Detect which cell encompasses the target text, then output its (x, y) center coordinate. 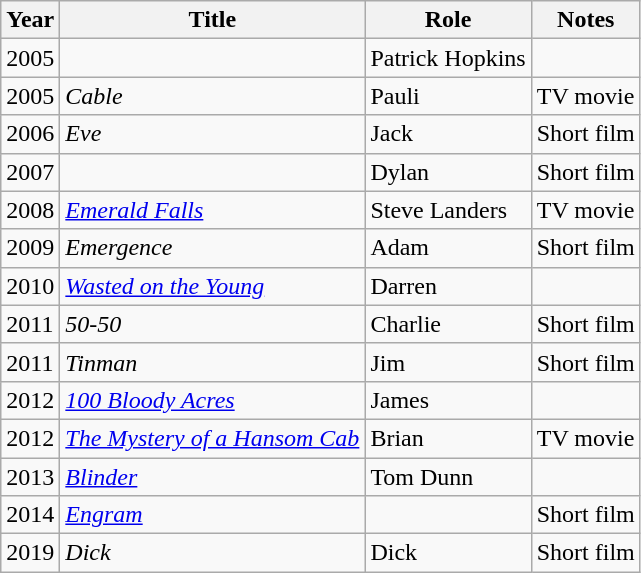
Cable (212, 96)
Adam (448, 248)
2014 (30, 515)
Role (448, 20)
Charlie (448, 324)
2006 (30, 134)
Eve (212, 134)
Tom Dunn (448, 477)
Darren (448, 286)
Steve Landers (448, 210)
Year (30, 20)
The Mystery of a Hansom Cab (212, 438)
Pauli (448, 96)
Engram (212, 515)
Emergence (212, 248)
Notes (586, 20)
100 Bloody Acres (212, 400)
2007 (30, 172)
Patrick Hopkins (448, 58)
50-50 (212, 324)
Blinder (212, 477)
Jim (448, 362)
Jack (448, 134)
Wasted on the Young (212, 286)
2009 (30, 248)
2019 (30, 553)
Title (212, 20)
Tinman (212, 362)
2010 (30, 286)
2008 (30, 210)
2013 (30, 477)
Dylan (448, 172)
Emerald Falls (212, 210)
James (448, 400)
Brian (448, 438)
